Output the (X, Y) coordinate of the center of the cell containing the given text.  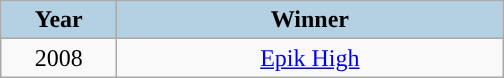
Epik High (310, 58)
Winner (310, 20)
Year (59, 20)
2008 (59, 58)
